Provide the [x, y] coordinate of the cell's center where the given text is located.  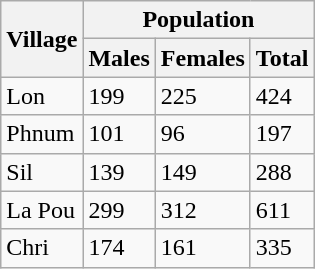
Population [198, 20]
La Pou [42, 210]
335 [282, 248]
199 [119, 96]
Chri [42, 248]
Males [119, 58]
Sil [42, 172]
312 [202, 210]
Total [282, 58]
Females [202, 58]
299 [119, 210]
161 [202, 248]
174 [119, 248]
Phnum [42, 134]
197 [282, 134]
424 [282, 96]
96 [202, 134]
288 [282, 172]
Lon [42, 96]
149 [202, 172]
Village [42, 39]
101 [119, 134]
139 [119, 172]
225 [202, 96]
611 [282, 210]
